Output the (x, y) coordinate of the center of the cell containing the given text.  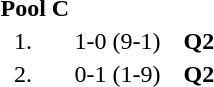
1-0 (9-1) (118, 41)
